Capture the cell that displays the provided text and extract its (x, y) central coordinate. 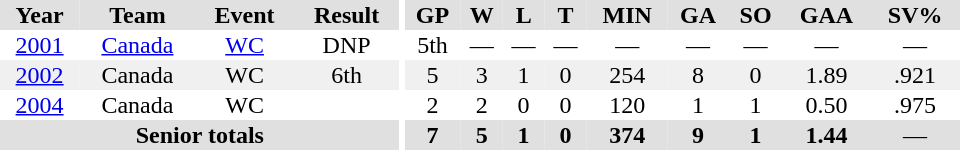
Year (40, 15)
GA (698, 15)
MIN (628, 15)
GAA (827, 15)
SO (755, 15)
3 (482, 75)
W (482, 15)
6th (347, 75)
5th (432, 45)
2001 (40, 45)
0.50 (827, 105)
7 (432, 135)
8 (698, 75)
2002 (40, 75)
.921 (915, 75)
.975 (915, 105)
Event (245, 15)
GP (432, 15)
2004 (40, 105)
L (524, 15)
Team (137, 15)
374 (628, 135)
254 (628, 75)
SV% (915, 15)
T (566, 15)
1.89 (827, 75)
120 (628, 105)
1.44 (827, 135)
9 (698, 135)
Result (347, 15)
DNP (347, 45)
Senior totals (200, 135)
